Capture the cell that displays the provided text and extract its [X, Y] central coordinate. 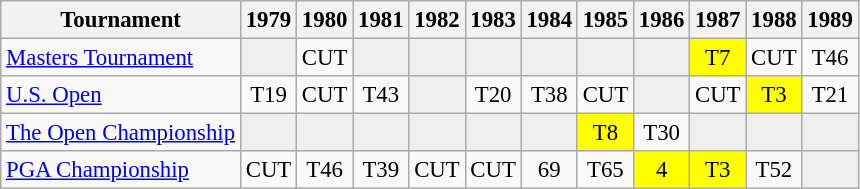
1980 [325, 20]
T30 [661, 133]
1984 [549, 20]
Tournament [121, 20]
T8 [605, 133]
T19 [268, 95]
T43 [381, 95]
PGA Championship [121, 170]
The Open Championship [121, 133]
1985 [605, 20]
Masters Tournament [121, 58]
1979 [268, 20]
1989 [830, 20]
T39 [381, 170]
4 [661, 170]
1986 [661, 20]
T65 [605, 170]
T21 [830, 95]
T52 [774, 170]
1983 [493, 20]
T38 [549, 95]
T20 [493, 95]
1981 [381, 20]
U.S. Open [121, 95]
1988 [774, 20]
69 [549, 170]
T7 [718, 58]
1987 [718, 20]
1982 [437, 20]
